Output the [x, y] coordinate of the center of the cell containing the given text.  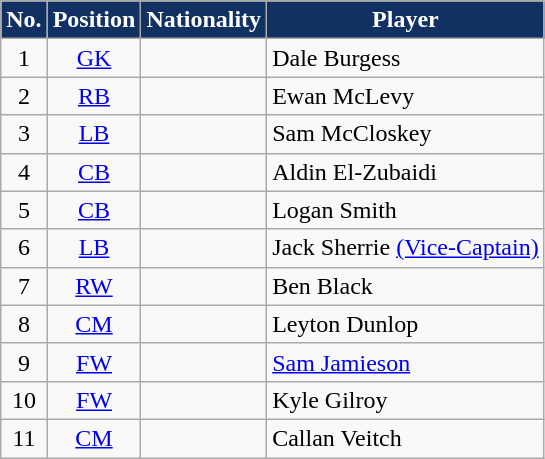
Kyle Gilroy [406, 400]
Nationality [204, 20]
Callan Veitch [406, 438]
Leyton Dunlop [406, 324]
RB [94, 96]
5 [24, 210]
2 [24, 96]
11 [24, 438]
Ewan McLevy [406, 96]
8 [24, 324]
Sam Jamieson [406, 362]
4 [24, 172]
3 [24, 134]
Aldin El-Zubaidi [406, 172]
Sam McCloskey [406, 134]
Ben Black [406, 286]
Jack Sherrie (Vice-Captain) [406, 248]
Position [94, 20]
Logan Smith [406, 210]
10 [24, 400]
RW [94, 286]
6 [24, 248]
9 [24, 362]
No. [24, 20]
Dale Burgess [406, 58]
7 [24, 286]
Player [406, 20]
1 [24, 58]
GK [94, 58]
